Pinpoint the cell where the given text exists, returning its (X, Y) midpoint coordinate. 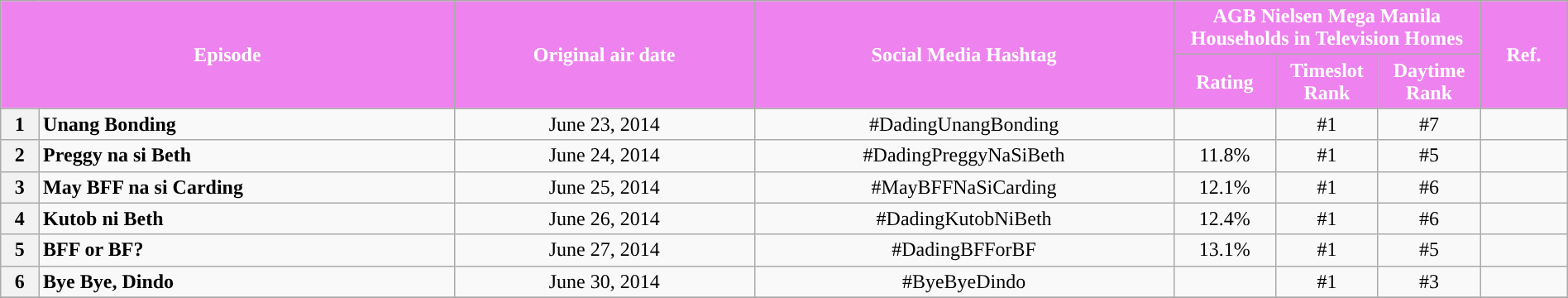
#DadingUnangBonding (964, 124)
#MayBFFNaSiCarding (964, 187)
June 30, 2014 (604, 281)
Timeslot Rank (1327, 81)
AGB Nielsen Mega Manila Households in Television Homes (1327, 28)
Daytime Rank (1429, 81)
12.1% (1225, 187)
3 (20, 187)
Preggy na si Beth (246, 156)
4 (20, 219)
#ByeByeDindo (964, 281)
Unang Bonding (246, 124)
Bye Bye, Dindo (246, 281)
2 (20, 156)
6 (20, 281)
Episode (227, 55)
#7 (1429, 124)
Original air date (604, 55)
May BFF na si Carding (246, 187)
13.1% (1225, 250)
#DadingPreggyNaSiBeth (964, 156)
June 25, 2014 (604, 187)
Rating (1225, 81)
Social Media Hashtag (964, 55)
1 (20, 124)
BFF or BF? (246, 250)
Ref. (1523, 55)
5 (20, 250)
June 23, 2014 (604, 124)
June 24, 2014 (604, 156)
#DadingKutobNiBeth (964, 219)
#DadingBFForBF (964, 250)
12.4% (1225, 219)
11.8% (1225, 156)
#3 (1429, 281)
Kutob ni Beth (246, 219)
June 27, 2014 (604, 250)
June 26, 2014 (604, 219)
